From the cell containing the given text, extract its center point as (x, y) coordinate. 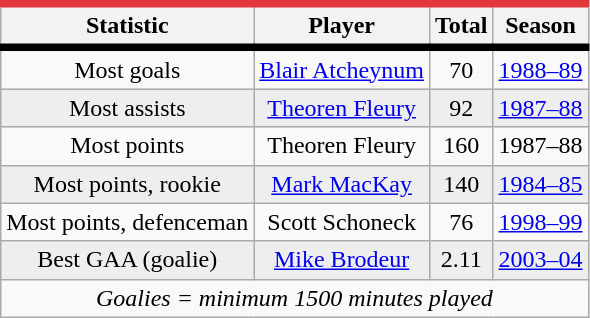
1998–99 (540, 222)
Statistic (128, 26)
70 (461, 68)
Player (342, 26)
160 (461, 146)
140 (461, 184)
Best GAA (goalie) (128, 260)
Blair Atcheynum (342, 68)
1984–85 (540, 184)
Mark MacKay (342, 184)
Scott Schoneck (342, 222)
1988–89 (540, 68)
92 (461, 108)
Season (540, 26)
2003–04 (540, 260)
Most points (128, 146)
2.11 (461, 260)
Most points, defenceman (128, 222)
76 (461, 222)
Total (461, 26)
Most goals (128, 68)
Most points, rookie (128, 184)
Mike Brodeur (342, 260)
Most assists (128, 108)
Goalies = minimum 1500 minutes played (294, 298)
